Return (x, y) of the center of cell containing provided text 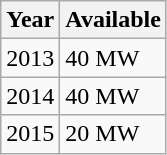
Year (30, 20)
2015 (30, 134)
20 MW (114, 134)
Available (114, 20)
2014 (30, 96)
2013 (30, 58)
